Determine the (X, Y) coordinate at the center of the cell enclosing the given text.  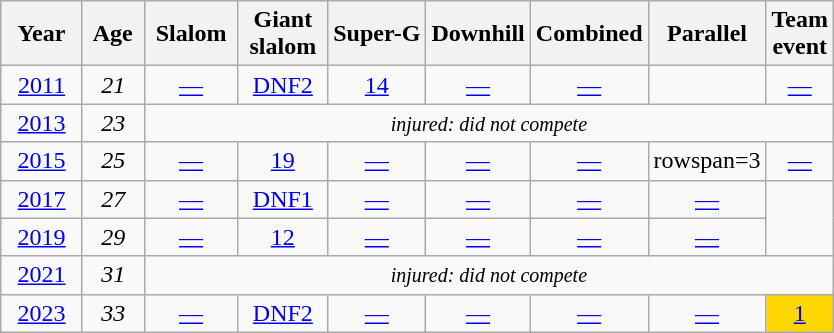
25 (113, 161)
2021 (42, 275)
2015 (42, 161)
19 (283, 161)
27 (113, 199)
Slalom (191, 34)
2023 (42, 313)
DNF1 (283, 199)
2019 (42, 237)
12 (283, 237)
Giant slalom (283, 34)
14 (377, 85)
Downhill (478, 34)
Parallel (707, 34)
Teamevent (800, 34)
23 (113, 123)
Year (42, 34)
1 (800, 313)
2013 (42, 123)
33 (113, 313)
Super-G (377, 34)
21 (113, 85)
Combined (589, 34)
2011 (42, 85)
2017 (42, 199)
29 (113, 237)
Age (113, 34)
rowspan=3 (707, 161)
31 (113, 275)
